Determine the (x, y) coordinate at the center of the cell enclosing the given text.  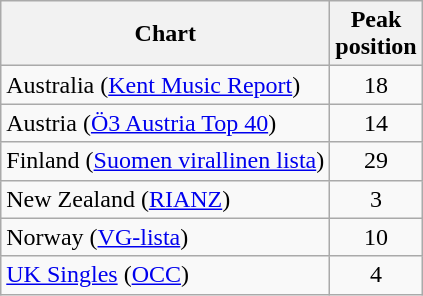
Australia (Kent Music Report) (166, 85)
14 (376, 123)
UK Singles (OCC) (166, 275)
Chart (166, 34)
Norway (VG-lista) (166, 237)
Austria (Ö3 Austria Top 40) (166, 123)
Finland (Suomen virallinen lista) (166, 161)
29 (376, 161)
New Zealand (RIANZ) (166, 199)
Peakposition (376, 34)
4 (376, 275)
18 (376, 85)
3 (376, 199)
10 (376, 237)
